Return the (x, y) coordinate for the center point of the cell that contains the specified text.  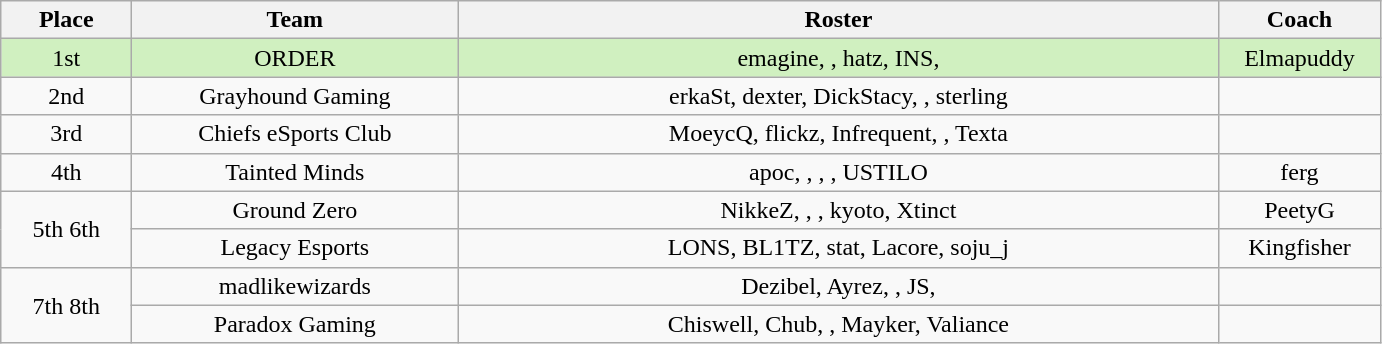
PeetyG (1300, 210)
Coach (1300, 20)
MoeycQ, flickz, Infrequent, , Texta (838, 134)
NikkeZ, , , kyoto, Xtinct (838, 210)
3rd (66, 134)
emagine, , hatz, INS, (838, 58)
madlikewizards (295, 286)
5th 6th (66, 229)
Kingfisher (1300, 248)
7th 8th (66, 305)
1st (66, 58)
Dezibel, Ayrez, , JS, (838, 286)
Place (66, 20)
2nd (66, 96)
Ground Zero (295, 210)
Roster (838, 20)
apoc, , , , USTILO (838, 172)
Elmapuddy (1300, 58)
Legacy Esports (295, 248)
Grayhound Gaming (295, 96)
ORDER (295, 58)
Team (295, 20)
LONS, BL1TZ, stat, Lacore, soju_j (838, 248)
Chiefs eSports Club (295, 134)
4th (66, 172)
Paradox Gaming (295, 324)
Tainted Minds (295, 172)
Chiswell, Chub, , Mayker, Valiance (838, 324)
erkaSt, dexter, DickStacy, , sterling (838, 96)
ferg (1300, 172)
